Detect which cell encompasses the target text, then output its (X, Y) center coordinate. 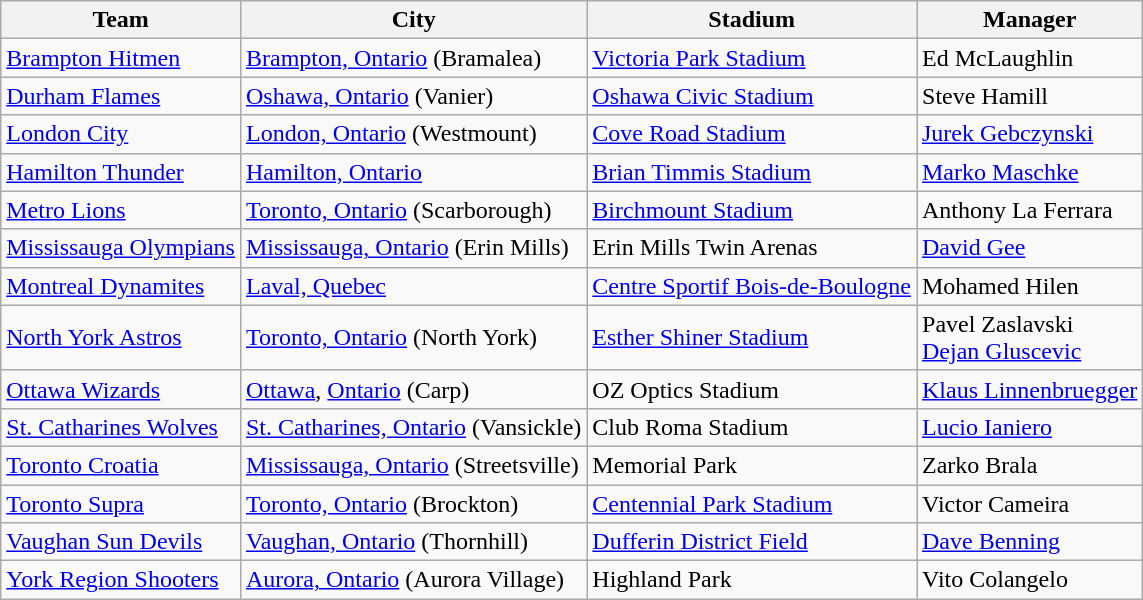
Centennial Park Stadium (752, 503)
Centre Sportif Bois-de-Boulogne (752, 286)
York Region Shooters (121, 580)
Toronto, Ontario (North York) (413, 338)
Montreal Dynamites (121, 286)
Toronto, Ontario (Brockton) (413, 503)
Steve Hamill (1029, 96)
Vaughan Sun Devils (121, 542)
Anthony La Ferrara (1029, 210)
Esther Shiner Stadium (752, 338)
Victoria Park Stadium (752, 58)
Vaughan, Ontario (Thornhill) (413, 542)
Zarko Brala (1029, 465)
Memorial Park (752, 465)
Toronto Croatia (121, 465)
Hamilton, Ontario (413, 172)
Manager (1029, 20)
Toronto, Ontario (Scarborough) (413, 210)
St. Catharines, Ontario (Vansickle) (413, 427)
St. Catharines Wolves (121, 427)
London City (121, 134)
Pavel Zaslavski Dejan Gluscevic (1029, 338)
Stadium (752, 20)
Ottawa, Ontario (Carp) (413, 389)
Toronto Supra (121, 503)
Mississauga Olympians (121, 248)
Dave Benning (1029, 542)
Mississauga, Ontario (Erin Mills) (413, 248)
London, Ontario (Westmount) (413, 134)
Laval, Quebec (413, 286)
Team (121, 20)
Victor Cameira (1029, 503)
David Gee (1029, 248)
Oshawa Civic Stadium (752, 96)
Hamilton Thunder (121, 172)
Vito Colangelo (1029, 580)
Oshawa, Ontario (Vanier) (413, 96)
Mississauga, Ontario (Streetsville) (413, 465)
Brampton, Ontario (Bramalea) (413, 58)
Birchmount Stadium (752, 210)
Club Roma Stadium (752, 427)
Marko Maschke (1029, 172)
OZ Optics Stadium (752, 389)
Metro Lions (121, 210)
Ottawa Wizards (121, 389)
North York Astros (121, 338)
Erin Mills Twin Arenas (752, 248)
Dufferin District Field (752, 542)
Ed McLaughlin (1029, 58)
Lucio Ianiero (1029, 427)
Aurora, Ontario (Aurora Village) (413, 580)
Cove Road Stadium (752, 134)
City (413, 20)
Jurek Gebczynski (1029, 134)
Mohamed Hilen (1029, 286)
Highland Park (752, 580)
Durham Flames (121, 96)
Klaus Linnenbruegger (1029, 389)
Brampton Hitmen (121, 58)
Brian Timmis Stadium (752, 172)
